Provide the [X, Y] coordinate of the cell's center where the given text is located.  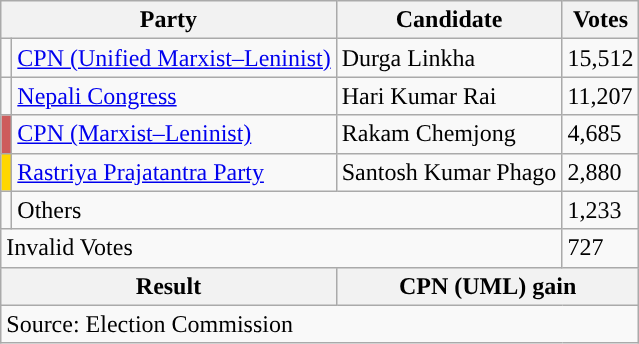
1,233 [600, 210]
CPN (Unified Marxist–Leninist) [174, 58]
2,880 [600, 172]
Party [168, 20]
Rakam Chemjong [449, 134]
Durga Linkha [449, 58]
Hari Kumar Rai [449, 96]
Others [287, 210]
Nepali Congress [174, 96]
CPN (UML) gain [488, 286]
Santosh Kumar Phago [449, 172]
Result [168, 286]
Candidate [449, 20]
CPN (Marxist–Leninist) [174, 134]
Votes [600, 20]
Rastriya Prajatantra Party [174, 172]
4,685 [600, 134]
11,207 [600, 96]
Invalid Votes [282, 248]
Source: Election Commission [320, 324]
15,512 [600, 58]
727 [600, 248]
